Determine the (X, Y) coordinate at the center of the cell enclosing the given text.  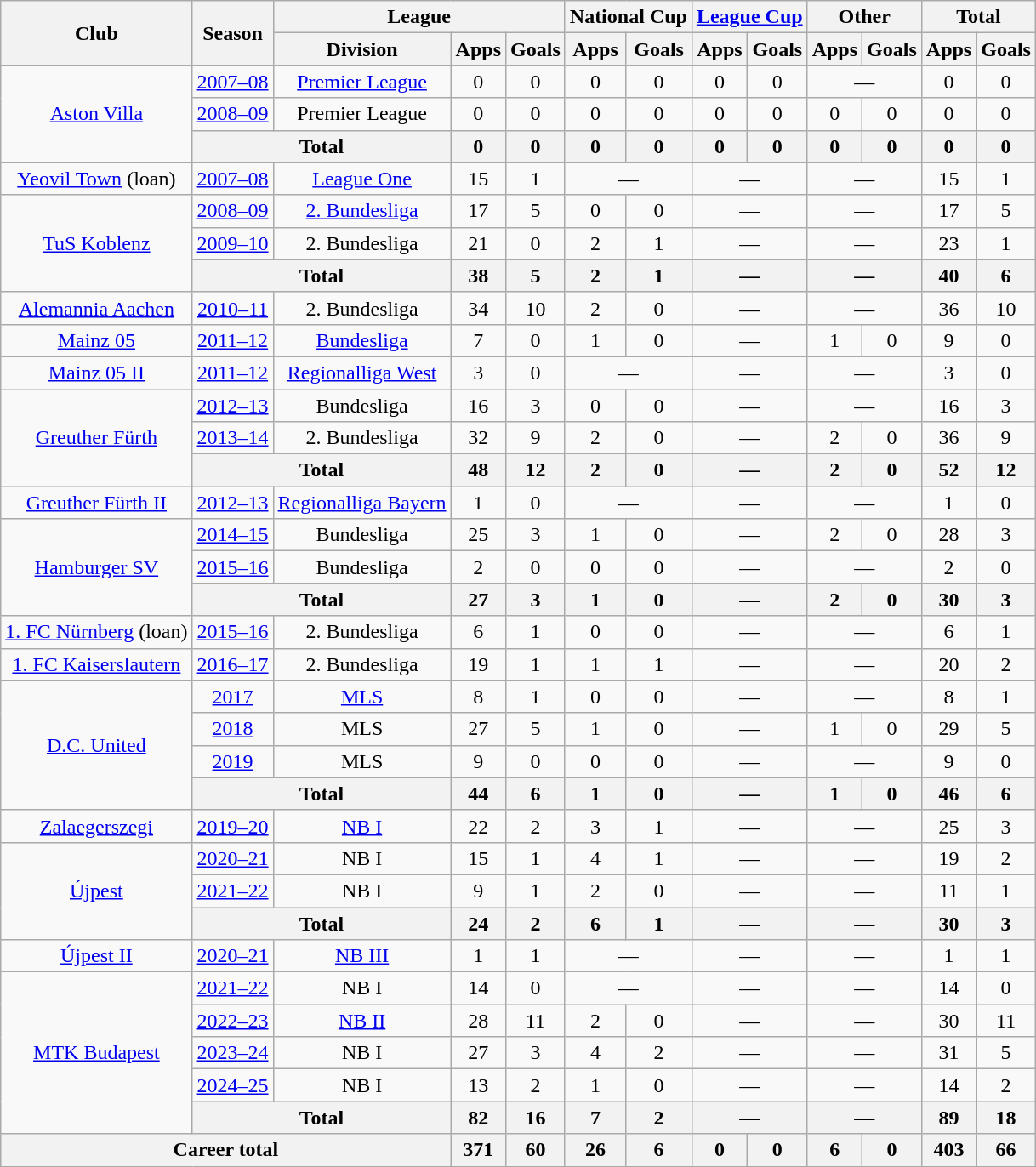
403 (948, 1150)
66 (1006, 1150)
52 (948, 470)
1. FC Nürnberg (loan) (97, 632)
NB III (362, 956)
Division (362, 49)
Other (864, 17)
Alemannia Aachen (97, 308)
18 (1006, 1118)
82 (478, 1118)
2024–25 (233, 1085)
Aston Villa (97, 114)
TuS Koblenz (97, 243)
NB II (362, 1021)
2019–20 (233, 826)
Hamburger SV (97, 567)
40 (948, 276)
46 (948, 794)
2013–14 (233, 438)
2010–11 (233, 308)
Club (97, 33)
2009–10 (233, 243)
Career total (226, 1150)
44 (478, 794)
26 (595, 1150)
21 (478, 243)
31 (948, 1053)
League One (362, 179)
60 (536, 1150)
20 (948, 664)
Mainz 05 II (97, 373)
2016–17 (233, 664)
Greuther Fürth (97, 438)
League (418, 17)
1. FC Kaiserslautern (97, 664)
Season (233, 33)
22 (478, 826)
Mainz 05 (97, 340)
13 (478, 1085)
Yeovil Town (loan) (97, 179)
32 (478, 438)
Újpest (97, 891)
Zalaegerszegi (97, 826)
2023–24 (233, 1053)
24 (478, 923)
Regionalliga West (362, 373)
2017 (233, 697)
MTK Budapest (97, 1053)
D.C. United (97, 745)
38 (478, 276)
89 (948, 1118)
34 (478, 308)
29 (948, 729)
Greuther Fürth II (97, 503)
2018 (233, 729)
2022–23 (233, 1021)
2019 (233, 761)
Regionalliga Bayern (362, 503)
23 (948, 243)
371 (478, 1150)
Újpest II (97, 956)
League Cup (749, 17)
National Cup (628, 17)
2014–15 (233, 535)
48 (478, 470)
